Scan for the cell matching the given text and deliver its (x, y) coordinate at center. 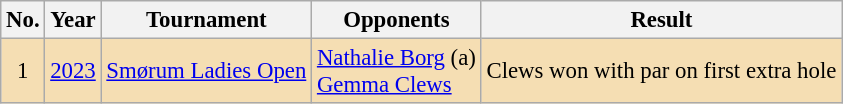
Nathalie Borg (a) Gemma Clews (397, 72)
1 (23, 72)
Clews won with par on first extra hole (661, 72)
Opponents (397, 20)
Year (73, 20)
No. (23, 20)
2023 (73, 72)
Tournament (206, 20)
Result (661, 20)
Smørum Ladies Open (206, 72)
